Identify which cell holds the provided text, then report its [x, y] central coordinate. 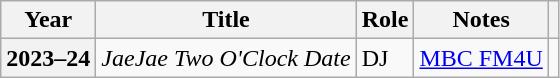
Role [385, 20]
DJ [385, 58]
Notes [481, 20]
MBC FM4U [481, 58]
Title [226, 20]
Year [48, 20]
2023–24 [48, 58]
JaeJae Two O'Clock Date [226, 58]
